Extract the [X, Y] coordinate from the center of the cell holding the provided text.  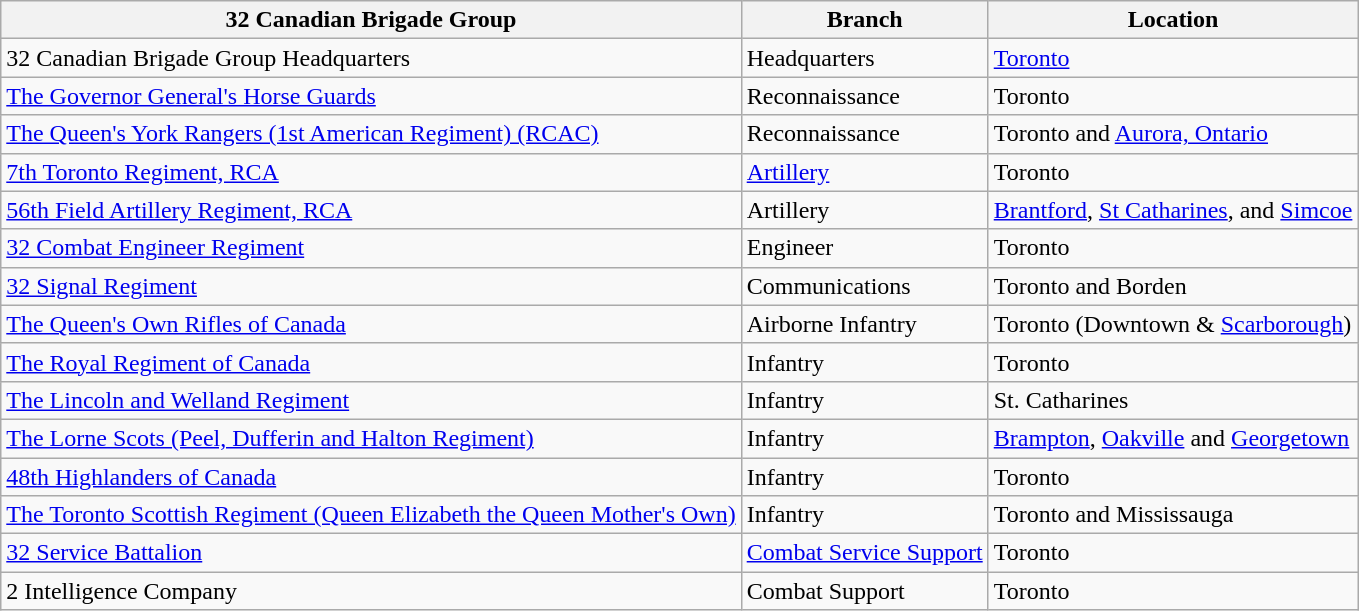
The Toronto Scottish Regiment (Queen Elizabeth the Queen Mother's Own) [371, 515]
The Queen's Own Rifles of Canada [371, 324]
32 Signal Regiment [371, 286]
Toronto and Aurora, Ontario [1173, 134]
The Queen's York Rangers (1st American Regiment) (RCAC) [371, 134]
Brantford, St Catharines, and Simcoe [1173, 210]
32 Canadian Brigade Group Headquarters [371, 58]
48th Highlanders of Canada [371, 477]
Combat Support [864, 591]
32 Combat Engineer Regiment [371, 248]
The Lorne Scots (Peel, Dufferin and Halton Regiment) [371, 438]
2 Intelligence Company [371, 591]
Communications [864, 286]
7th Toronto Regiment, RCA [371, 172]
Combat Service Support [864, 553]
32 Canadian Brigade Group [371, 20]
The Royal Regiment of Canada [371, 362]
Headquarters [864, 58]
Location [1173, 20]
Toronto (Downtown & Scarborough) [1173, 324]
The Governor General's Horse Guards [371, 96]
Brampton, Oakville and Georgetown [1173, 438]
St. Catharines [1173, 400]
Toronto and Borden [1173, 286]
The Lincoln and Welland Regiment [371, 400]
Branch [864, 20]
56th Field Artillery Regiment, RCA [371, 210]
32 Service Battalion [371, 553]
Airborne Infantry [864, 324]
Engineer [864, 248]
Toronto and Mississauga [1173, 515]
